For the text-containing cell, return its midpoint in [x, y] coordinate format. 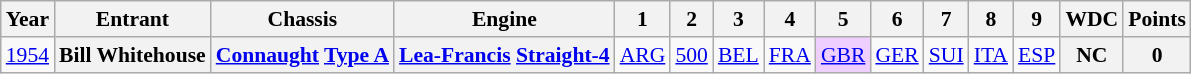
ITA [991, 55]
4 [790, 19]
3 [738, 19]
9 [1036, 19]
BEL [738, 55]
8 [991, 19]
ESP [1036, 55]
FRA [790, 55]
NC [1092, 55]
6 [896, 19]
GER [896, 55]
0 [1157, 55]
Chassis [302, 19]
1954 [28, 55]
2 [692, 19]
Year [28, 19]
Entrant [132, 19]
ARG [643, 55]
SUI [946, 55]
500 [692, 55]
Lea-Francis Straight-4 [504, 55]
7 [946, 19]
Connaught Type A [302, 55]
5 [844, 19]
Bill Whitehouse [132, 55]
GBR [844, 55]
WDC [1092, 19]
Engine [504, 19]
1 [643, 19]
Points [1157, 19]
